Detect which cell encompasses the target text, then output its (x, y) center coordinate. 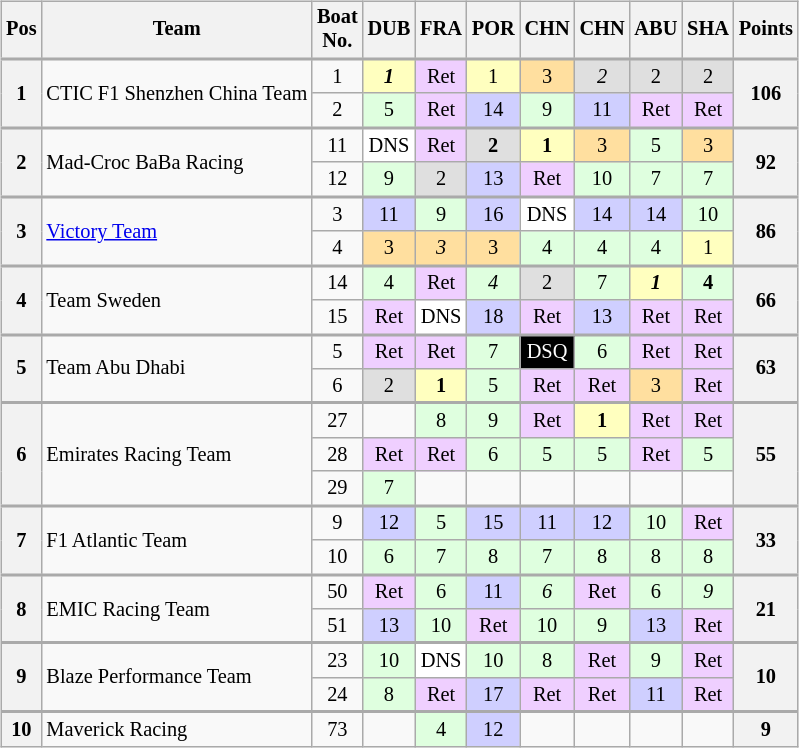
63 (766, 368)
CTIC F1 Shenzhen China Team (176, 94)
Emirates Racing Team (176, 454)
F1 Atlantic Team (176, 540)
106 (766, 94)
EMIC Racing Team (176, 608)
16 (494, 214)
Team Abu Dhabi (176, 368)
73 (337, 729)
86 (766, 232)
SHA (708, 30)
92 (766, 162)
17 (494, 695)
29 (337, 488)
Blaze Performance Team (176, 678)
51 (337, 626)
24 (337, 695)
21 (766, 608)
ABU (656, 30)
28 (337, 455)
23 (337, 660)
DUB (390, 30)
Team (176, 30)
33 (766, 540)
50 (337, 591)
Mad-Croc BaBa Racing (176, 162)
Points (766, 30)
Victory Team (176, 232)
18 (494, 317)
DSQ (548, 351)
66 (766, 300)
27 (337, 420)
Maverick Racing (176, 729)
FRA (441, 30)
BoatNo. (337, 30)
Team Sweden (176, 300)
Pos (21, 30)
POR (494, 30)
55 (766, 454)
